Capture the cell that displays the provided text and extract its [x, y] central coordinate. 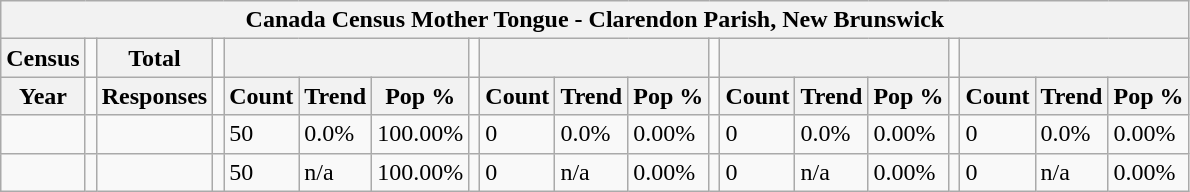
Responses [154, 96]
Total [154, 58]
Year [43, 96]
Canada Census Mother Tongue - Clarendon Parish, New Brunswick [595, 20]
Census [43, 58]
